Locate the cell with the specified text and output its (X, Y) center coordinate. 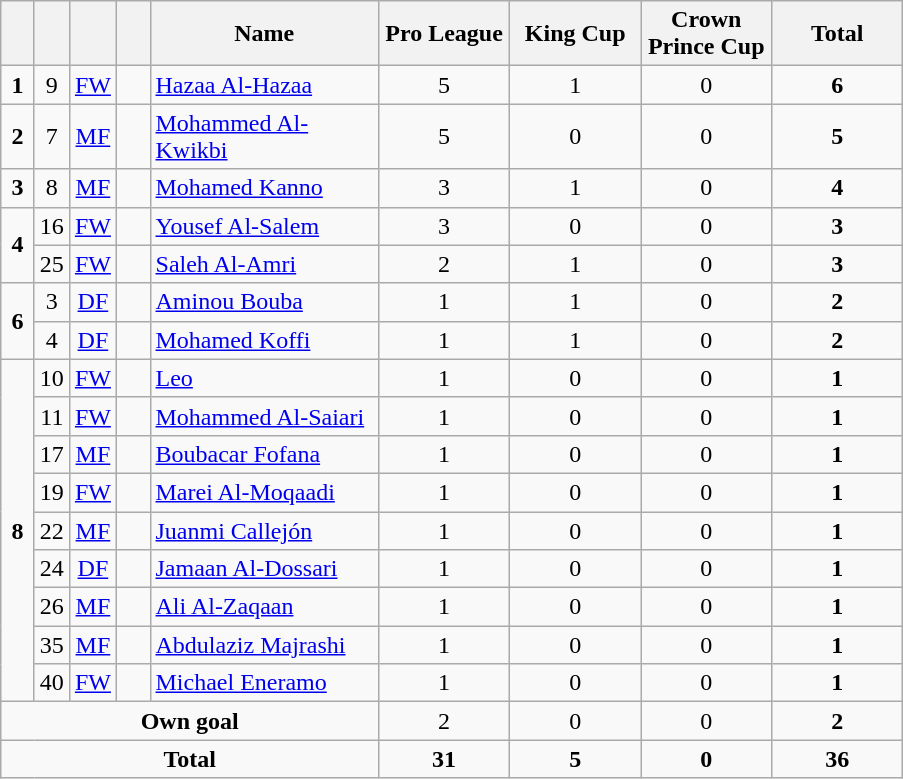
31 (444, 759)
24 (52, 569)
Leo (264, 378)
Mohamed Kanno (264, 188)
25 (52, 264)
Saleh Al-Amri (264, 264)
Ali Al-Zaqaan (264, 607)
36 (838, 759)
Pro League (444, 34)
Marei Al-Moqaadi (264, 492)
16 (52, 226)
Own goal (190, 721)
Juanmi Callejón (264, 531)
10 (52, 378)
7 (52, 136)
Aminou Bouba (264, 302)
9 (52, 85)
26 (52, 607)
Mohammed Al-Saiari (264, 416)
22 (52, 531)
17 (52, 454)
Crown Prince Cup (706, 34)
35 (52, 645)
Yousef Al-Salem (264, 226)
Mohammed Al-Kwikbi (264, 136)
11 (52, 416)
Mohamed Koffi (264, 340)
Michael Eneramo (264, 683)
King Cup (576, 34)
Abdulaziz Majrashi (264, 645)
Name (264, 34)
Hazaa Al-Hazaa (264, 85)
Jamaan Al-Dossari (264, 569)
40 (52, 683)
Boubacar Fofana (264, 454)
19 (52, 492)
